Scan for the cell matching the given text and deliver its (X, Y) coordinate at center. 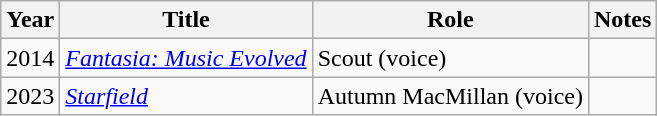
Fantasia: Music Evolved (186, 58)
Role (450, 20)
2014 (30, 58)
Year (30, 20)
Title (186, 20)
Notes (622, 20)
2023 (30, 96)
Autumn MacMillan (voice) (450, 96)
Starfield (186, 96)
Scout (voice) (450, 58)
